Identify which cell holds the provided text, then report its [x, y] central coordinate. 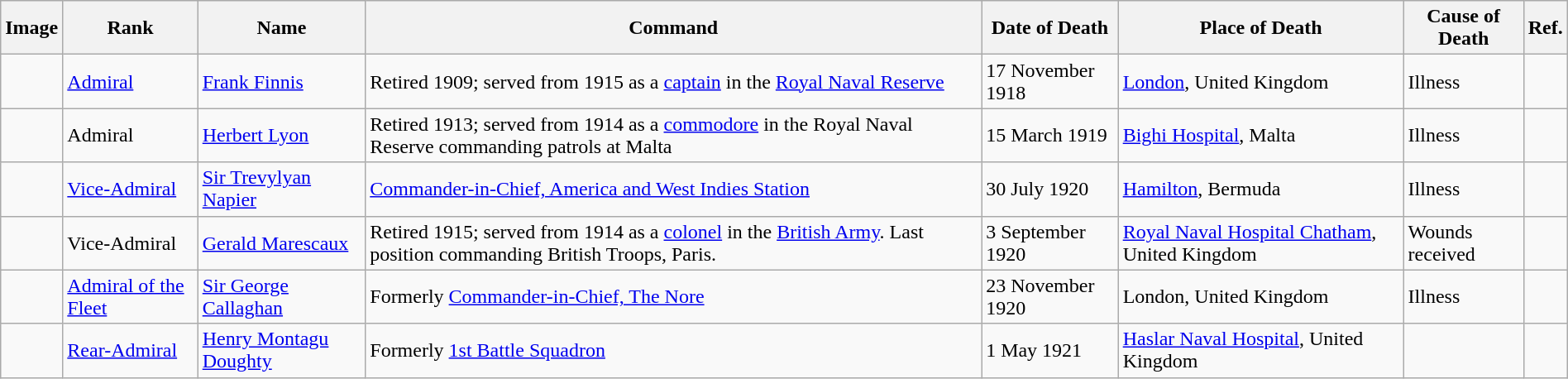
Sir George Callaghan [281, 296]
Formerly 1st Battle Squadron [673, 351]
17 November 1918 [1050, 81]
Rank [131, 28]
Commander-in-Chief, America and West Indies Station [673, 189]
Ref. [1545, 28]
Retired 1915; served from 1914 as a colonel in the British Army. Last position commanding British Troops, Paris. [673, 243]
Formerly Commander-in-Chief, The Nore [673, 296]
Retired 1913; served from 1914 as a commodore in the Royal Naval Reserve commanding patrols at Malta [673, 136]
Image [31, 28]
Command [673, 28]
15 March 1919 [1050, 136]
Haslar Naval Hospital, United Kingdom [1260, 351]
1 May 1921 [1050, 351]
30 July 1920 [1050, 189]
Cause of Death [1464, 28]
Wounds received [1464, 243]
Bighi Hospital, Malta [1260, 136]
Rear-Admiral [131, 351]
Royal Naval Hospital Chatham, United Kingdom [1260, 243]
Name [281, 28]
Hamilton, Bermuda [1260, 189]
Frank Finnis [281, 81]
Date of Death [1050, 28]
Place of Death [1260, 28]
Admiral of the Fleet [131, 296]
3 September 1920 [1050, 243]
23 November 1920 [1050, 296]
Gerald Marescaux [281, 243]
Retired 1909; served from 1915 as a captain in the Royal Naval Reserve [673, 81]
Sir Trevylyan Napier [281, 189]
Herbert Lyon [281, 136]
Henry Montagu Doughty [281, 351]
